Extract the (x, y) coordinate from the center of the cell holding the provided text.  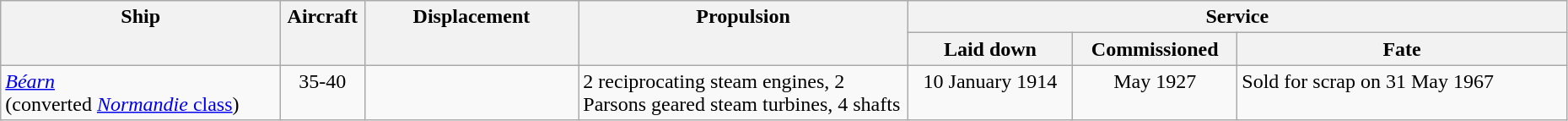
Propulsion (743, 33)
May 1927 (1156, 93)
Fate (1402, 49)
Aircraft (322, 33)
Ship (141, 33)
Displacement (471, 33)
10 January 1914 (990, 93)
Sold for scrap on 31 May 1967 (1402, 93)
Commissioned (1156, 49)
Service (1237, 17)
Béarn(converted Normandie class) (141, 93)
2 reciprocating steam engines, 2 Parsons geared steam turbines, 4 shafts (743, 93)
35-40 (322, 93)
Laid down (990, 49)
